Return (X, Y) of the center of cell containing provided text 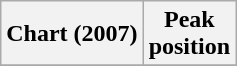
Chart (2007) (72, 34)
Peakposition (189, 34)
